Capture the cell that displays the provided text and extract its (x, y) central coordinate. 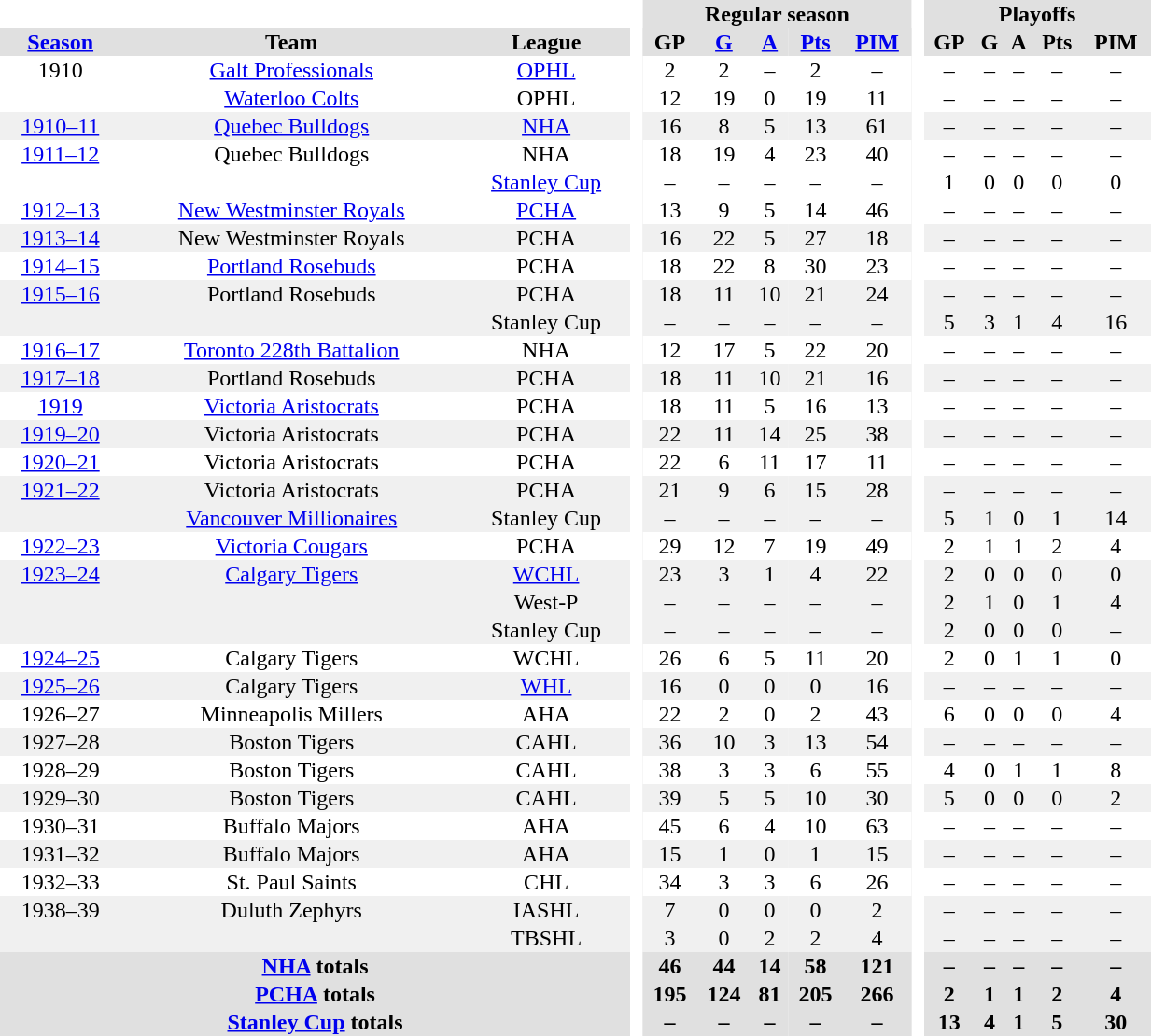
205 (816, 994)
63 (877, 826)
24 (877, 294)
1926–27 (60, 714)
Galt Professionals (291, 70)
Waterloo Colts (291, 98)
25 (816, 434)
1938–39 (60, 910)
1917–18 (60, 378)
Minneapolis Millers (291, 714)
St. Paul Saints (291, 882)
1925–26 (60, 686)
NHA totals (316, 966)
58 (816, 966)
1929–30 (60, 798)
Victoria Cougars (291, 546)
West-P (546, 602)
28 (877, 490)
1912–13 (60, 210)
1916–17 (60, 350)
1921–22 (60, 490)
1928–29 (60, 770)
1919 (60, 406)
1910 (60, 70)
TBSHL (546, 938)
54 (877, 742)
81 (769, 994)
43 (877, 714)
CHL (546, 882)
36 (669, 742)
55 (877, 770)
WHL (546, 686)
44 (723, 966)
1919–20 (60, 434)
1927–28 (60, 742)
Season (60, 42)
IASHL (546, 910)
124 (723, 994)
49 (877, 546)
40 (877, 154)
1915–16 (60, 294)
121 (877, 966)
1931–32 (60, 854)
Duluth Zephyrs (291, 910)
34 (669, 882)
Toronto 228th Battalion (291, 350)
1911–12 (60, 154)
Playoffs (1038, 14)
45 (669, 826)
Regular season (777, 14)
266 (877, 994)
1930–31 (60, 826)
PCHA totals (316, 994)
29 (669, 546)
1914–15 (60, 266)
1924–25 (60, 658)
1913–14 (60, 238)
Vancouver Millionaires (291, 518)
1910–11 (60, 126)
61 (877, 126)
27 (816, 238)
Team (291, 42)
195 (669, 994)
1922–23 (60, 546)
1923–24 (60, 574)
Stanley Cup totals (316, 1022)
League (546, 42)
1932–33 (60, 882)
39 (669, 798)
1920–21 (60, 462)
